Identify which cell holds the provided text, then report its [X, Y] central coordinate. 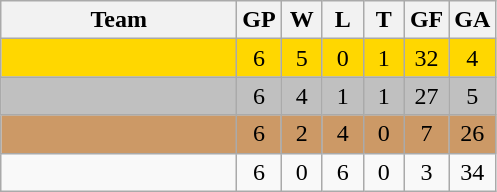
27 [426, 96]
32 [426, 58]
2 [302, 134]
W [302, 20]
3 [426, 172]
34 [472, 172]
T [384, 20]
GF [426, 20]
7 [426, 134]
GP [259, 20]
Team [119, 20]
26 [472, 134]
GA [472, 20]
L [342, 20]
